From the cell containing the given text, extract its center point as [X, Y] coordinate. 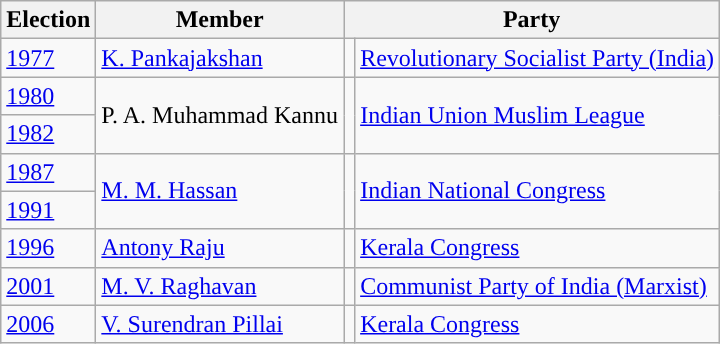
2006 [48, 324]
1982 [48, 134]
1980 [48, 96]
1991 [48, 210]
V. Surendran Pillai [220, 324]
K. Pankajakshan [220, 58]
Indian National Congress [538, 191]
Member [220, 20]
Revolutionary Socialist Party (India) [538, 58]
M. V. Raghavan [220, 286]
Party [532, 20]
Communist Party of India (Marxist) [538, 286]
1987 [48, 172]
2001 [48, 286]
Antony Raju [220, 248]
Indian Union Muslim League [538, 115]
Election [48, 20]
M. M. Hassan [220, 191]
1977 [48, 58]
1996 [48, 248]
P. A. Muhammad Kannu [220, 115]
